Identify which cell holds the provided text, then report its [x, y] central coordinate. 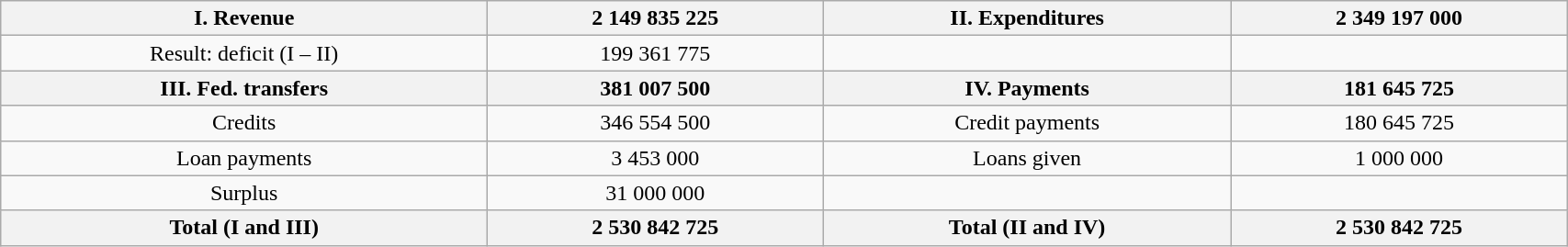
3 453 000 [656, 158]
I. Revenue [244, 18]
II. Expenditures [1027, 18]
Total (I and III) [244, 228]
31 000 000 [656, 193]
381 007 500 [656, 88]
Credit payments [1027, 123]
Credits [244, 123]
III. Fed. transfers [244, 88]
2 149 835 225 [656, 18]
Loan payments [244, 158]
Loans given [1027, 158]
1 000 000 [1398, 158]
Result: deficit (I – II) [244, 53]
346 554 500 [656, 123]
181 645 725 [1398, 88]
180 645 725 [1398, 123]
Total (II and IV) [1027, 228]
2 349 197 000 [1398, 18]
IV. Payments [1027, 88]
199 361 775 [656, 53]
Surplus [244, 193]
